For the text-containing cell, return its midpoint in (X, Y) coordinate format. 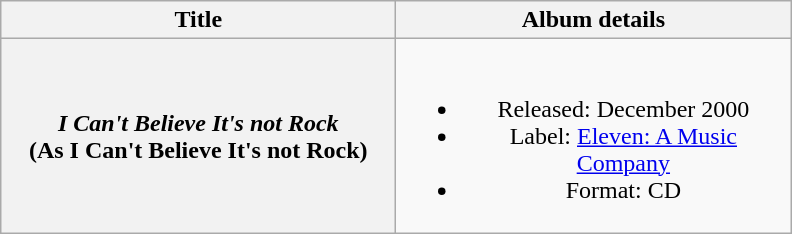
Title (198, 20)
I Can't Believe It's not Rock (As I Can't Believe It's not Rock) (198, 136)
Released: December 2000Label: Eleven: A Music CompanyFormat: CD (594, 136)
Album details (594, 20)
